Return [X, Y] of the center of cell containing provided text 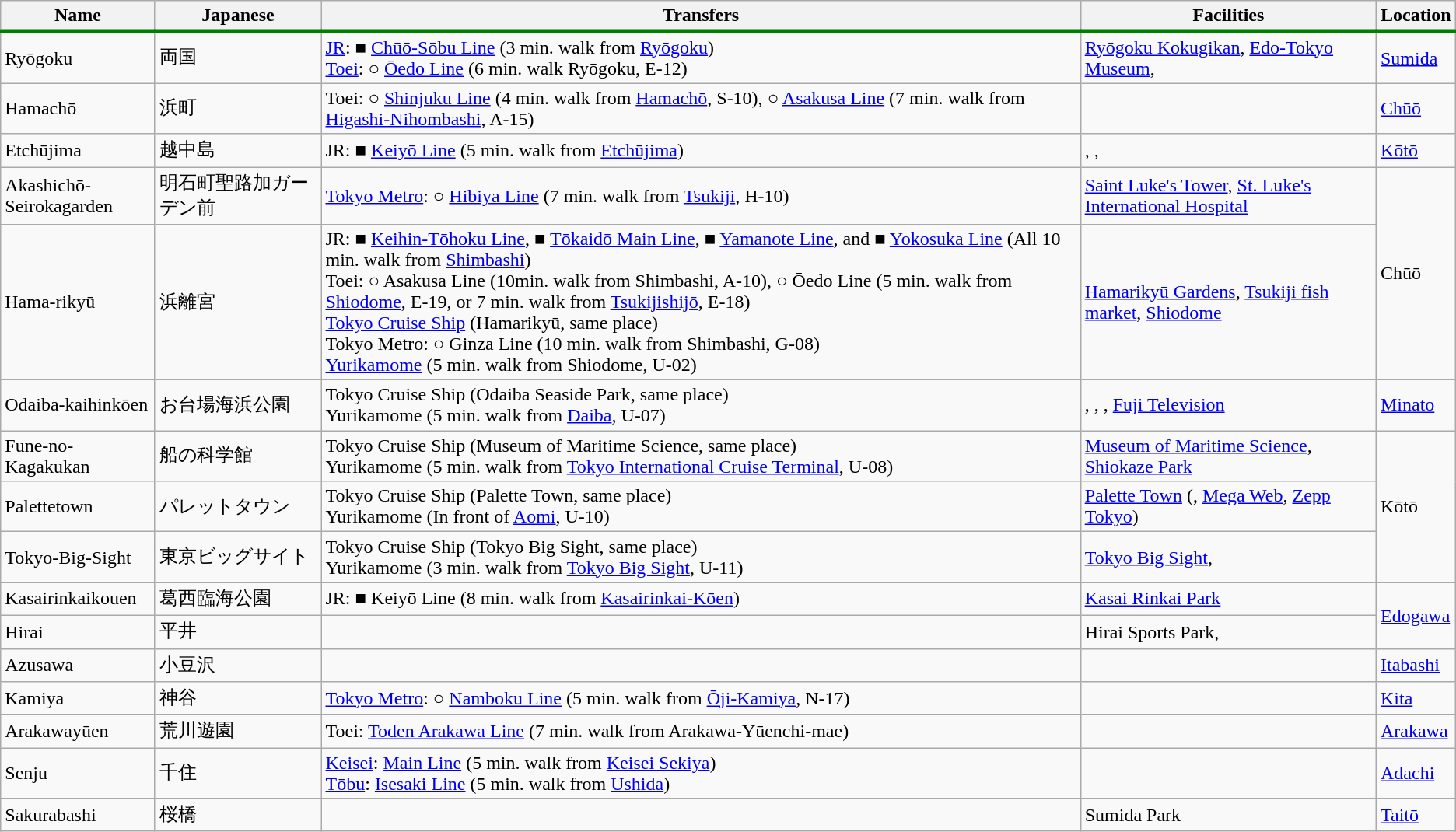
Palette Town (, Mega Web, Zepp Tokyo) [1228, 507]
船の科学館 [238, 456]
葛西臨海公園 [238, 599]
Keisei: Main Line (5 min. walk from Keisei Sekiya)Tōbu: Isesaki Line (5 min. walk from Ushida) [701, 773]
Toei: Toden Arakawa Line (7 min. walk from Arakawa-Yūenchi-mae) [701, 731]
Tokyo Cruise Ship (Museum of Maritime Science, same place)Yurikamome (5 min. walk from Tokyo International Cruise Terminal, U-08) [701, 456]
JR: ■ Chūō-Sōbu Line (3 min. walk from Ryōgoku)Toei: ○ Ōedo Line (6 min. walk Ryōgoku, E-12) [701, 58]
Sumida [1416, 58]
, , [1228, 151]
Taitō [1416, 815]
越中島 [238, 151]
Arakawa [1416, 731]
神谷 [238, 698]
JR: ■ Keiyō Line (5 min. walk from Etchūjima) [701, 151]
Transfers [701, 16]
JR: ■ Keiyō Line (8 min. walk from Kasairinkai-Kōen) [701, 599]
Tokyo-Big-Sight [78, 557]
千住 [238, 773]
Senju [78, 773]
Tokyo Cruise Ship (Tokyo Big Sight, same place)Yurikamome (3 min. walk from Tokyo Big Sight, U-11) [701, 557]
Sumida Park [1228, 815]
桜橋 [238, 815]
Minato [1416, 406]
Kasai Rinkai Park [1228, 599]
Tokyo Big Sight, [1228, 557]
Hamarikyū Gardens, Tsukiji fish market, Shiodome [1228, 302]
Arakawayūen [78, 731]
Tokyo Metro: ○ Namboku Line (5 min. walk from Ōji-Kamiya, N-17) [701, 698]
お台場海浜公園 [238, 406]
Itabashi [1416, 666]
Hirai Sports Park, [1228, 631]
, , , Fuji Television [1228, 406]
Toei: ○ Shinjuku Line (4 min. walk from Hamachō, S-10), ○ Asakusa Line (7 min. walk from Higashi-Nihombashi, A-15) [701, 109]
平井 [238, 631]
Ryōgoku [78, 58]
Akashichō-Seirokagarden [78, 195]
Hama-rikyū [78, 302]
小豆沢 [238, 666]
Etchūjima [78, 151]
Adachi [1416, 773]
浜町 [238, 109]
Hamachō [78, 109]
Kamiya [78, 698]
Ryōgoku Kokugikan, Edo-Tokyo Museum, [1228, 58]
Sakurabashi [78, 815]
Kita [1416, 698]
Tokyo Metro: ○ Hibiya Line (7 min. walk from Tsukiji, H-10) [701, 195]
明石町聖路加ガーデン前 [238, 195]
東京ビッグサイト [238, 557]
Tokyo Cruise Ship (Odaiba Seaside Park, same place)Yurikamome (5 min. walk from Daiba, U-07) [701, 406]
Odaiba-kaihinkōen [78, 406]
Location [1416, 16]
浜離宮 [238, 302]
Tokyo Cruise Ship (Palette Town, same place)Yurikamome (In front of Aomi, U-10) [701, 507]
Name [78, 16]
両国 [238, 58]
Hirai [78, 631]
Palettetown [78, 507]
Azusawa [78, 666]
Edogawa [1416, 616]
パレットタウン [238, 507]
Kasairinkaikouen [78, 599]
Saint Luke's Tower, St. Luke's International Hospital [1228, 195]
Museum of Maritime Science, Shiokaze Park [1228, 456]
Facilities [1228, 16]
Japanese [238, 16]
荒川遊園 [238, 731]
Fune-no-Kagakukan [78, 456]
